Scan for the cell matching the given text and deliver its [X, Y] coordinate at center. 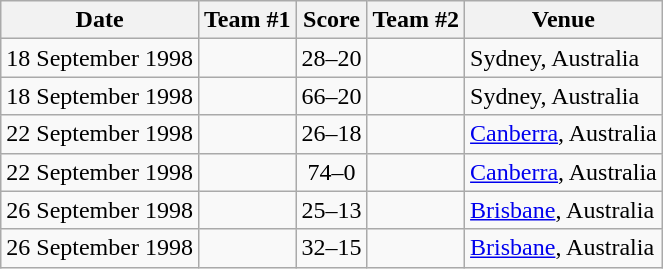
25–13 [332, 210]
32–15 [332, 248]
66–20 [332, 96]
74–0 [332, 172]
Team #1 [247, 20]
28–20 [332, 58]
Team #2 [416, 20]
Date [100, 20]
26–18 [332, 134]
Score [332, 20]
Venue [564, 20]
